Detect which cell encompasses the target text, then output its (x, y) center coordinate. 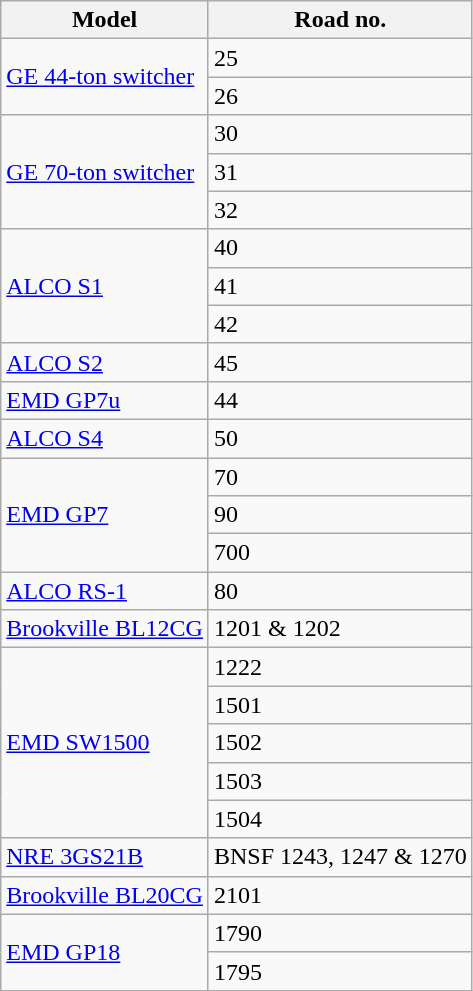
Road no. (340, 20)
40 (340, 248)
GE 70-ton switcher (105, 172)
NRE 3GS21B (105, 857)
EMD SW1500 (105, 743)
1504 (340, 819)
Brookville BL20CG (105, 895)
50 (340, 438)
700 (340, 553)
ALCO S2 (105, 362)
32 (340, 210)
80 (340, 591)
44 (340, 400)
1501 (340, 705)
EMD GP18 (105, 952)
31 (340, 172)
1201 & 1202 (340, 629)
Brookville BL12CG (105, 629)
1790 (340, 933)
1503 (340, 781)
GE 44-ton switcher (105, 77)
25 (340, 58)
90 (340, 515)
EMD GP7u (105, 400)
EMD GP7 (105, 515)
Model (105, 20)
1795 (340, 971)
70 (340, 477)
45 (340, 362)
2101 (340, 895)
BNSF 1243, 1247 & 1270 (340, 857)
42 (340, 324)
1502 (340, 743)
ALCO S4 (105, 438)
1222 (340, 667)
ALCO RS-1 (105, 591)
41 (340, 286)
ALCO S1 (105, 286)
30 (340, 134)
26 (340, 96)
